Extract the [X, Y] coordinate from the center of the cell holding the provided text.  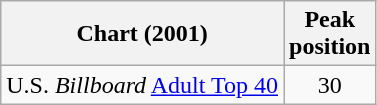
U.S. Billboard Adult Top 40 [142, 85]
Chart (2001) [142, 34]
Peakposition [330, 34]
30 [330, 85]
